Extract the (x, y) coordinate from the center of the cell holding the provided text.  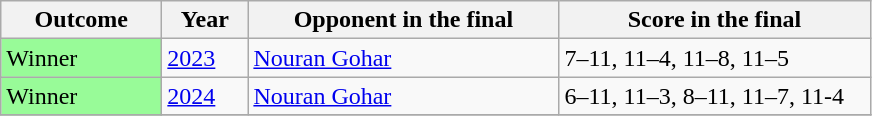
Outcome (82, 20)
6–11, 11–3, 8–11, 11–7, 11-4 (714, 96)
Score in the final (714, 20)
2023 (205, 58)
2024 (205, 96)
Opponent in the final (404, 20)
Year (205, 20)
7–11, 11–4, 11–8, 11–5 (714, 58)
